From the cell containing the given text, extract its center point as (x, y) coordinate. 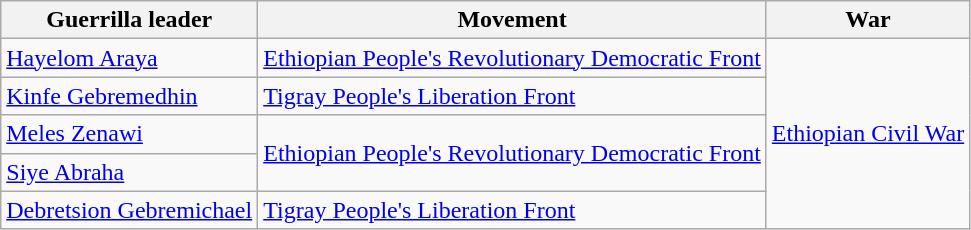
Kinfe Gebremedhin (130, 96)
Siye Abraha (130, 172)
Ethiopian Civil War (868, 134)
Movement (512, 20)
Hayelom Araya (130, 58)
Debretsion Gebremichael (130, 210)
Guerrilla leader (130, 20)
War (868, 20)
Meles Zenawi (130, 134)
